Find where the given text appears and provide that cell's center as [X, Y] coordinate. 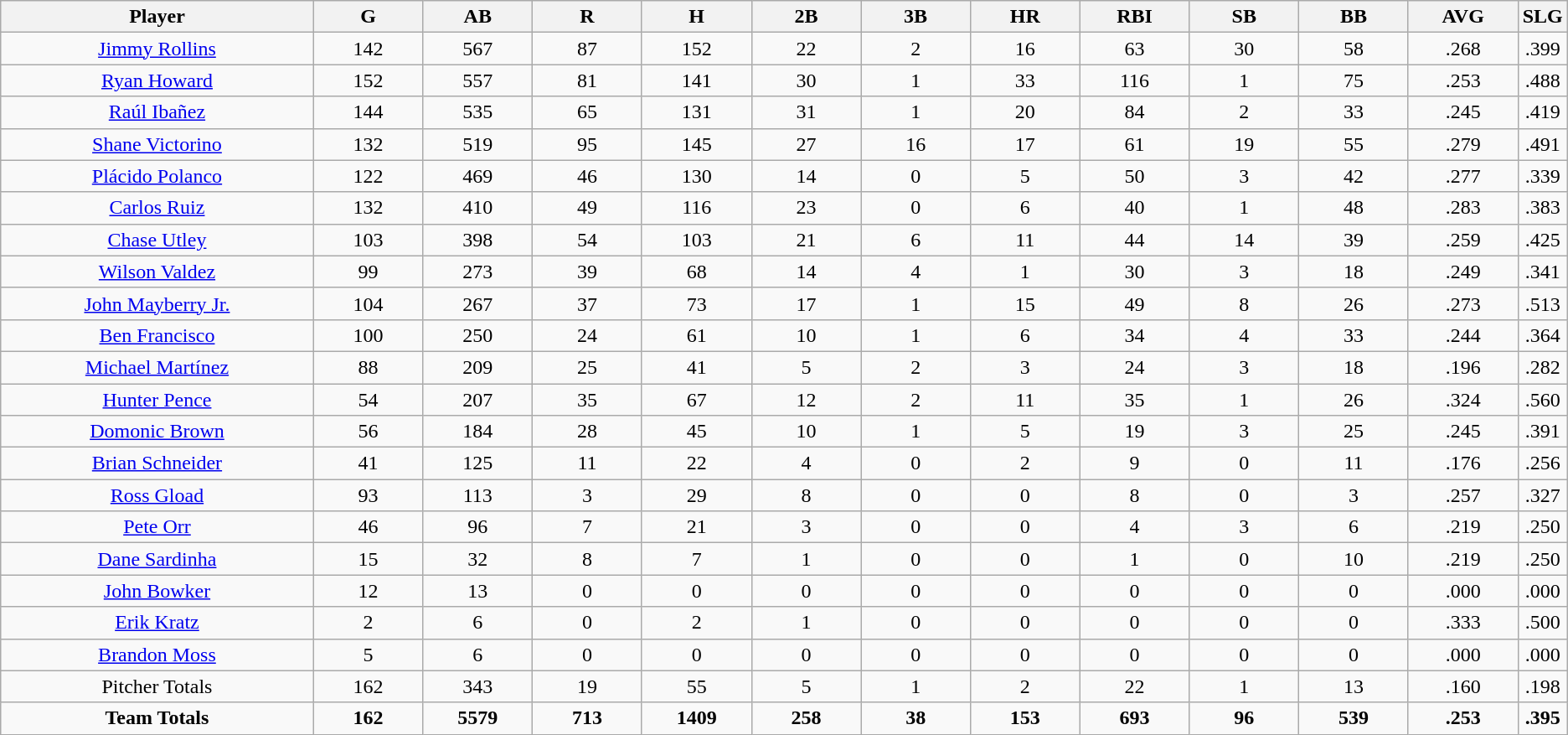
.560 [1543, 400]
42 [1354, 176]
113 [477, 495]
.324 [1462, 400]
Wilson Valdez [157, 272]
Raúl Ibañez [157, 112]
.277 [1462, 176]
.257 [1462, 495]
145 [697, 144]
.282 [1543, 367]
84 [1134, 112]
67 [697, 400]
AVG [1462, 17]
32 [477, 559]
Dane Sardinha [157, 559]
99 [369, 272]
131 [697, 112]
93 [369, 495]
40 [1134, 208]
713 [588, 718]
37 [588, 303]
Erik Kratz [157, 623]
Ryan Howard [157, 80]
28 [588, 432]
20 [1025, 112]
153 [1025, 718]
.279 [1462, 144]
.491 [1543, 144]
.160 [1462, 686]
.283 [1462, 208]
Chase Utley [157, 240]
.273 [1462, 303]
5579 [477, 718]
G [369, 17]
38 [916, 718]
John Bowker [157, 591]
34 [1134, 335]
207 [477, 400]
87 [588, 49]
141 [697, 80]
SLG [1543, 17]
142 [369, 49]
144 [369, 112]
.176 [1462, 463]
557 [477, 80]
Carlos Ruiz [157, 208]
50 [1134, 176]
3B [916, 17]
519 [477, 144]
H [697, 17]
.341 [1543, 272]
48 [1354, 208]
81 [588, 80]
63 [1134, 49]
535 [477, 112]
Brian Schneider [157, 463]
Brandon Moss [157, 655]
.364 [1543, 335]
.513 [1543, 303]
95 [588, 144]
Team Totals [157, 718]
Plácido Polanco [157, 176]
.196 [1462, 367]
398 [477, 240]
410 [477, 208]
23 [806, 208]
45 [697, 432]
Ross Gload [157, 495]
73 [697, 303]
100 [369, 335]
122 [369, 176]
75 [1354, 80]
.256 [1543, 463]
44 [1134, 240]
.488 [1543, 80]
.425 [1543, 240]
250 [477, 335]
125 [477, 463]
.383 [1543, 208]
.339 [1543, 176]
567 [477, 49]
Hunter Pence [157, 400]
Player [157, 17]
469 [477, 176]
.259 [1462, 240]
Ben Francisco [157, 335]
Pitcher Totals [157, 686]
.391 [1543, 432]
56 [369, 432]
.249 [1462, 272]
184 [477, 432]
SB [1245, 17]
Michael Martínez [157, 367]
273 [477, 272]
.268 [1462, 49]
HR [1025, 17]
29 [697, 495]
1409 [697, 718]
.333 [1462, 623]
343 [477, 686]
65 [588, 112]
R [588, 17]
.419 [1543, 112]
2B [806, 17]
104 [369, 303]
68 [697, 272]
693 [1134, 718]
267 [477, 303]
Shane Victorino [157, 144]
539 [1354, 718]
31 [806, 112]
27 [806, 144]
BB [1354, 17]
.395 [1543, 718]
.244 [1462, 335]
Domonic Brown [157, 432]
Jimmy Rollins [157, 49]
RBI [1134, 17]
.198 [1543, 686]
John Mayberry Jr. [157, 303]
.399 [1543, 49]
88 [369, 367]
130 [697, 176]
AB [477, 17]
258 [806, 718]
209 [477, 367]
.500 [1543, 623]
9 [1134, 463]
58 [1354, 49]
Pete Orr [157, 527]
.327 [1543, 495]
